Detect which cell encompasses the target text, then output its (x, y) center coordinate. 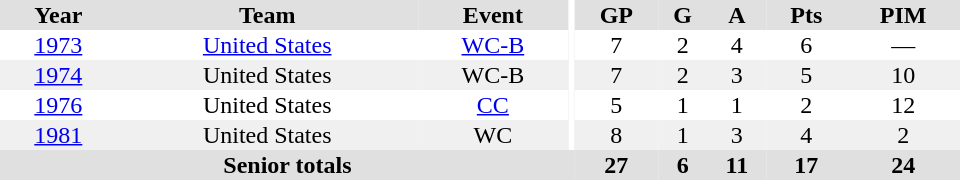
12 (903, 105)
1976 (58, 105)
1981 (58, 135)
Event (493, 15)
Pts (806, 15)
Year (58, 15)
11 (736, 165)
1974 (58, 75)
Senior totals (288, 165)
WC (493, 135)
GP (616, 15)
1973 (58, 45)
G (683, 15)
CC (493, 105)
10 (903, 75)
8 (616, 135)
27 (616, 165)
A (736, 15)
24 (903, 165)
— (903, 45)
PIM (903, 15)
Team (268, 15)
17 (806, 165)
